Return the [x, y] coordinate for the center point of the cell that contains the specified text.  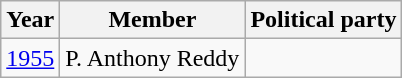
Member [152, 20]
Political party [324, 20]
P. Anthony Reddy [152, 58]
Year [30, 20]
1955 [30, 58]
